Pinpoint the cell where the given text exists, returning its (x, y) midpoint coordinate. 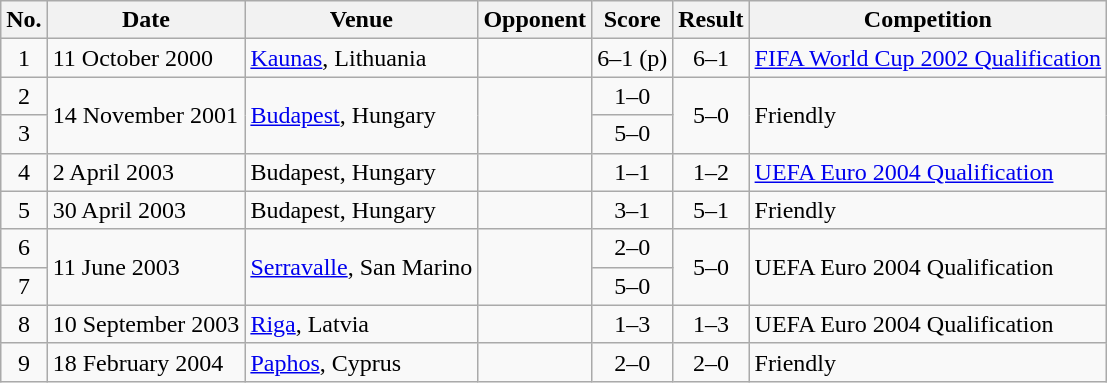
30 April 2003 (146, 210)
10 September 2003 (146, 324)
No. (24, 20)
1 (24, 58)
8 (24, 324)
2 (24, 96)
9 (24, 362)
5 (24, 210)
6–1 (711, 58)
14 November 2001 (146, 115)
Serravalle, San Marino (362, 267)
2 April 2003 (146, 172)
Result (711, 20)
1–2 (711, 172)
18 February 2004 (146, 362)
1–1 (632, 172)
6 (24, 248)
Score (632, 20)
Riga, Latvia (362, 324)
11 October 2000 (146, 58)
7 (24, 286)
6–1 (p) (632, 58)
4 (24, 172)
Opponent (535, 20)
3–1 (632, 210)
Venue (362, 20)
Kaunas, Lithuania (362, 58)
Date (146, 20)
FIFA World Cup 2002 Qualification (928, 58)
5–1 (711, 210)
Competition (928, 20)
11 June 2003 (146, 267)
1–0 (632, 96)
3 (24, 134)
Paphos, Cyprus (362, 362)
